Return [x, y] of the center of cell containing provided text 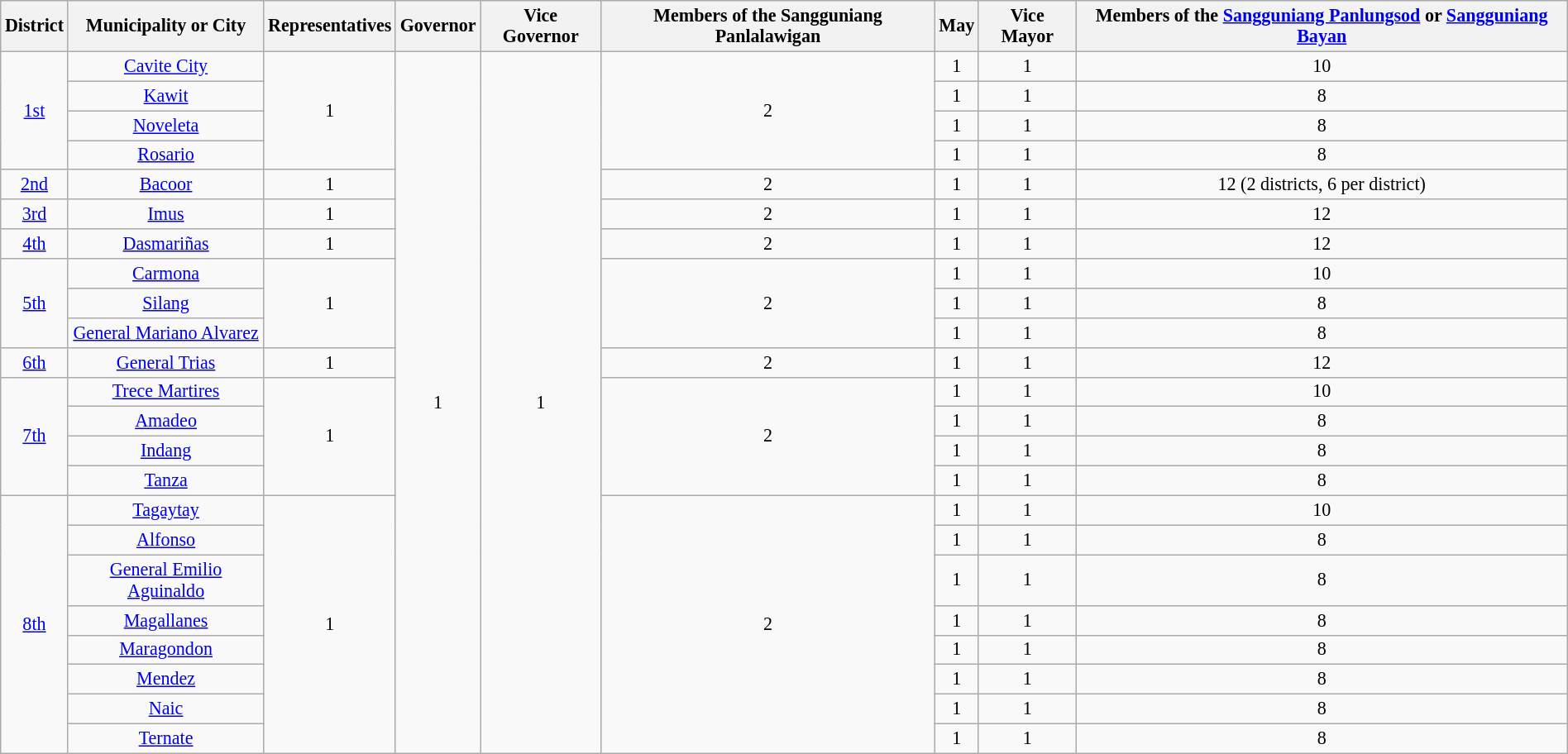
6th [35, 362]
Naic [165, 709]
Mendez [165, 680]
District [35, 26]
Ternate [165, 738]
3rd [35, 214]
5th [35, 303]
Tagaytay [165, 510]
Amadeo [165, 422]
Maragondon [165, 650]
Members of the Sangguniang Panlalawigan [767, 26]
Vice Mayor [1027, 26]
Dasmariñas [165, 244]
General Mariano Alvarez [165, 332]
Trece Martires [165, 392]
Vice Governor [541, 26]
4th [35, 244]
Representatives [330, 26]
Indang [165, 451]
Cavite City [165, 66]
Imus [165, 214]
8th [35, 624]
2nd [35, 184]
Tanza [165, 480]
Magallanes [165, 620]
Carmona [165, 274]
Kawit [165, 96]
Municipality or City [165, 26]
General Emilio Aguinaldo [165, 580]
Members of the Sangguniang Panlungsod or Sangguniang Bayan [1322, 26]
7th [35, 437]
Rosario [165, 155]
Bacoor [165, 184]
General Trias [165, 362]
Noveleta [165, 126]
Silang [165, 303]
Alfonso [165, 540]
1st [35, 111]
12 (2 districts, 6 per district) [1322, 184]
May [956, 26]
Governor [437, 26]
